Provide the [X, Y] coordinate of the cell's center where the given text is located.  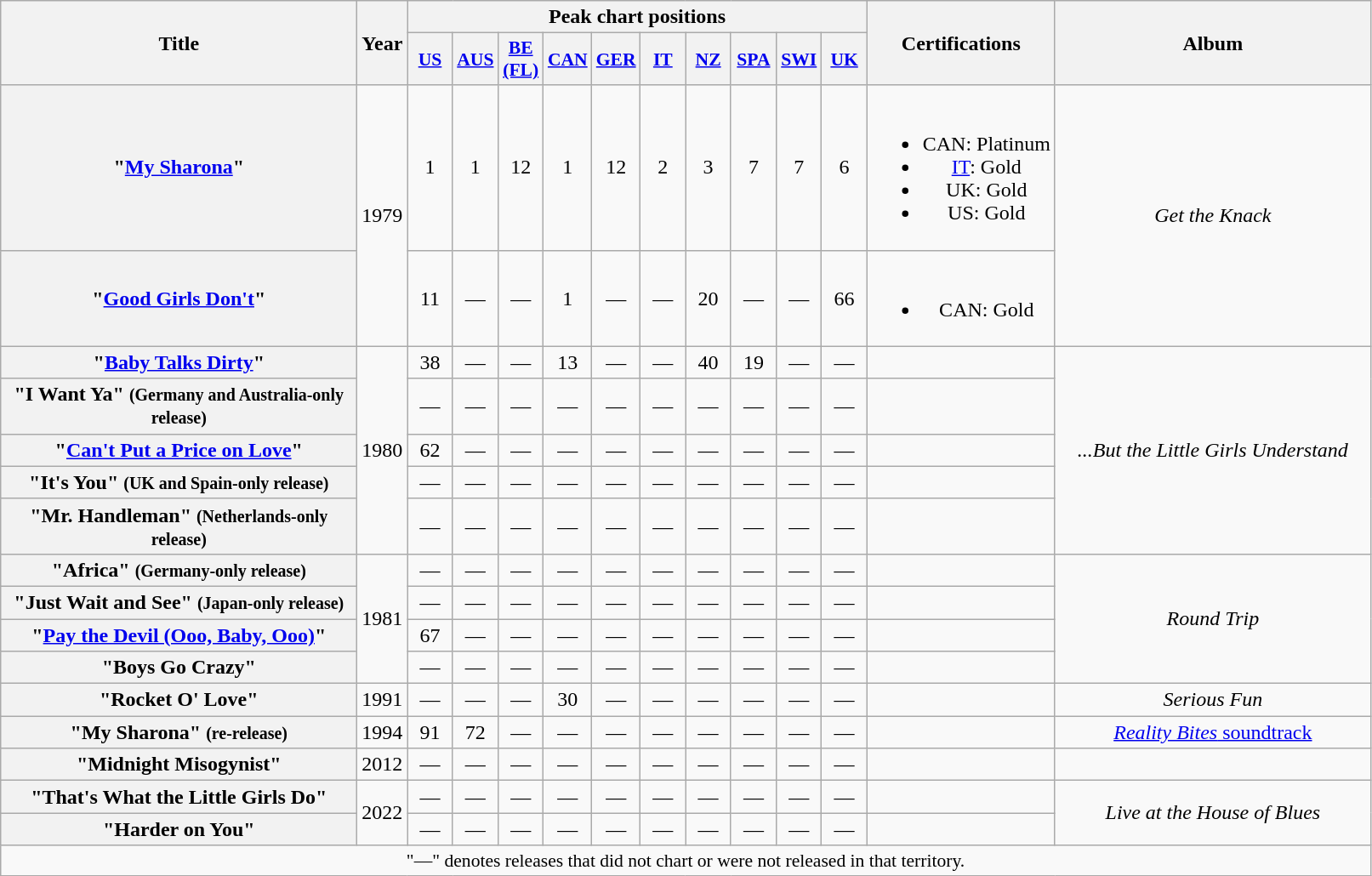
30 [568, 700]
SWI [800, 60]
62 [430, 450]
Live at the House of Blues [1213, 813]
13 [568, 362]
US [430, 60]
67 [430, 635]
Certifications [961, 43]
"That's What the Little Girls Do" [179, 797]
"Mr. Handleman" (Netherlands-only release) [179, 526]
40 [708, 362]
1994 [383, 732]
19 [754, 362]
3 [708, 168]
Serious Fun [1213, 700]
NZ [708, 60]
6 [844, 168]
Round Trip [1213, 618]
"Good Girls Don't" [179, 298]
2 [663, 168]
"My Sharona" [179, 168]
Reality Bites soundtrack [1213, 732]
2012 [383, 765]
BE (FL) [521, 60]
1980 [383, 450]
20 [708, 298]
"—" denotes releases that did not chart or were not released in that territory. [686, 861]
AUS [475, 60]
...But the Little Girls Understand [1213, 450]
CAN: Gold [961, 298]
CAN: PlatinumIT: GoldUK: GoldUS: Gold [961, 168]
SPA [754, 60]
"Boys Go Crazy" [179, 668]
"Harder on You" [179, 829]
1981 [383, 618]
CAN [568, 60]
1979 [383, 216]
"My Sharona" (re-release) [179, 732]
"Midnight Misogynist" [179, 765]
1991 [383, 700]
"It's You" (UK and Spain-only release) [179, 482]
Peak chart positions [637, 17]
"I Want Ya" (Germany and Australia-only release) [179, 407]
"Just Wait and See" (Japan-only release) [179, 602]
GER [616, 60]
38 [430, 362]
72 [475, 732]
91 [430, 732]
"Pay the Devil (Ooo, Baby, Ooo)" [179, 635]
Get the Knack [1213, 216]
"Can't Put a Price on Love" [179, 450]
Title [179, 43]
11 [430, 298]
IT [663, 60]
"Rocket O' Love" [179, 700]
Album [1213, 43]
"Baby Talks Dirty" [179, 362]
Year [383, 43]
UK [844, 60]
66 [844, 298]
2022 [383, 813]
"Africa" (Germany-only release) [179, 570]
